Output the (X, Y) coordinate of the center of the cell containing the given text.  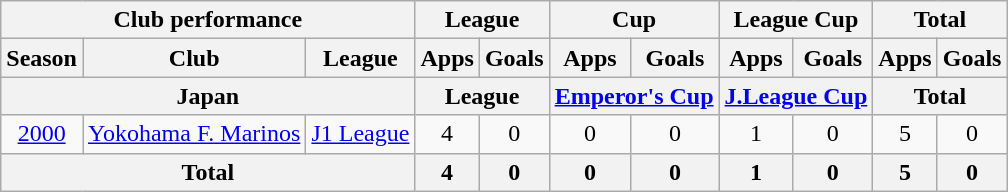
League Cup (796, 20)
Club performance (208, 20)
Emperor's Cup (634, 96)
Cup (634, 20)
2000 (42, 134)
J1 League (360, 134)
Japan (208, 96)
Yokohama F. Marinos (194, 134)
J.League Cup (796, 96)
Season (42, 58)
Club (194, 58)
